Provide the (X, Y) coordinate of the cell's center where the given text is located.  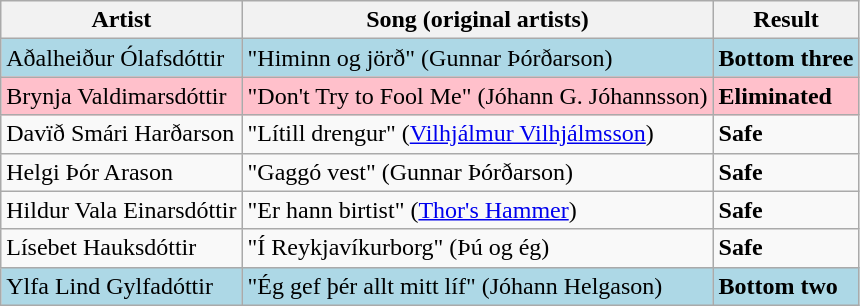
Result (786, 20)
Brynja Valdimarsdóttir (122, 96)
Bottom two (786, 286)
Ylfa Lind Gylfadóttir (122, 286)
Bottom three (786, 58)
"Himinn og jörð" (Gunnar Þórðarson) (478, 58)
"Lítill drengur" (Vilhjálmur Vilhjálmsson) (478, 134)
Davïð Smári Harðarson (122, 134)
"Er hann birtist" (Thor's Hammer) (478, 210)
Aðalheiður Ólafsdóttir (122, 58)
Eliminated (786, 96)
"Gaggó vest" (Gunnar Þórðarson) (478, 172)
Song (original artists) (478, 20)
Artist (122, 20)
Lísebet Hauksdóttir (122, 248)
Helgi Þór Arason (122, 172)
"Don't Try to Fool Me" (Jóhann G. Jóhannsson) (478, 96)
Hildur Vala Einarsdóttir (122, 210)
"Í Reykjavíkurborg" (Þú og ég) (478, 248)
"Ég gef þér allt mitt líf" (Jóhann Helgason) (478, 286)
